Pinpoint the cell where the given text exists, returning its (X, Y) midpoint coordinate. 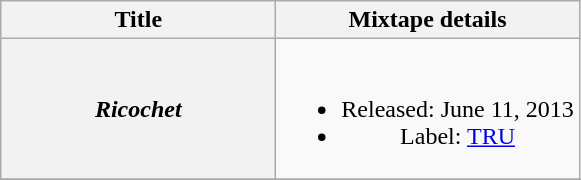
Released: June 11, 2013Label: TRU (428, 109)
Title (138, 20)
Mixtape details (428, 20)
Ricochet (138, 109)
